Determine the [X, Y] coordinate at the center of the cell enclosing the given text.  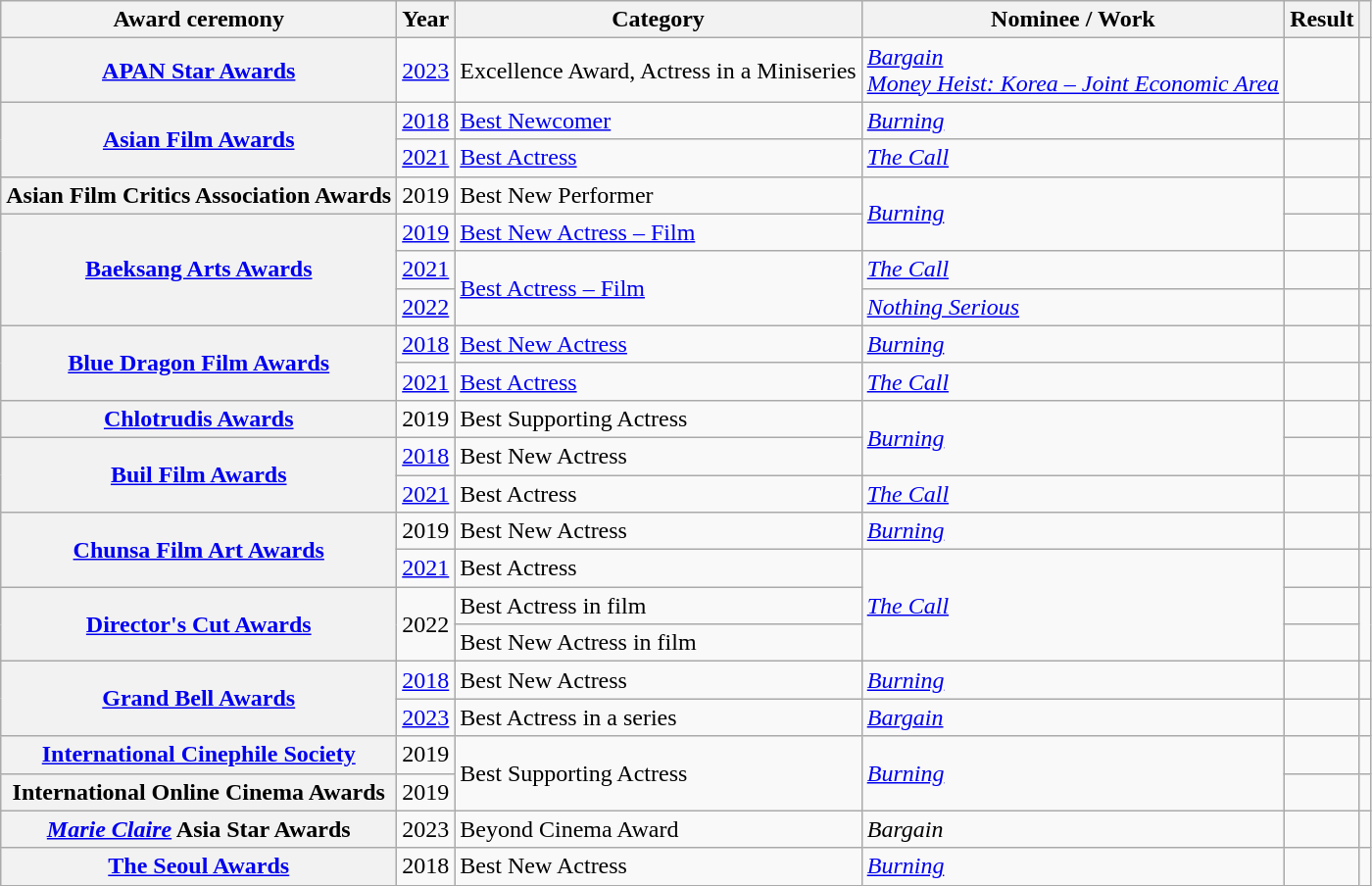
Grand Bell Awards [199, 699]
Blue Dragon Film Awards [199, 363]
Best New Actress in film [659, 643]
Baeksang Arts Awards [199, 270]
Best New Actress – Film [659, 232]
Best New Performer [659, 195]
Excellence Award, Actress in a Miniseries [659, 71]
Category [659, 20]
Best Actress in film [659, 606]
Marie Claire Asia Star Awards [199, 829]
Asian Film Critics Association Awards [199, 195]
APAN Star Awards [199, 71]
International Online Cinema Awards [199, 792]
International Cinephile Society [199, 755]
Best Newcomer [659, 121]
Year [425, 20]
Award ceremony [199, 20]
Beyond Cinema Award [659, 829]
Chlotrudis Awards [199, 418]
Bargain Money Heist: Korea – Joint Economic Area [1072, 71]
Asian Film Awards [199, 139]
Buil Film Awards [199, 474]
The Seoul Awards [199, 866]
Nominee / Work [1072, 20]
Director's Cut Awards [199, 624]
Nothing Serious [1072, 307]
Best Actress – Film [659, 288]
Best Actress in a series [659, 717]
Result [1322, 20]
Chunsa Film Art Awards [199, 550]
